Find where the given text appears and provide that cell's center as (X, Y) coordinate. 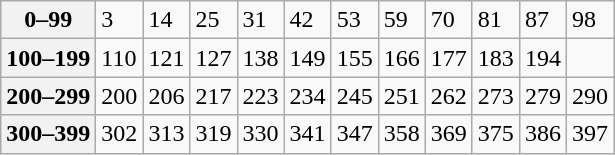
206 (166, 96)
217 (214, 96)
262 (448, 96)
166 (402, 58)
397 (590, 134)
155 (354, 58)
70 (448, 20)
302 (120, 134)
0–99 (48, 20)
251 (402, 96)
110 (120, 58)
279 (542, 96)
358 (402, 134)
42 (308, 20)
177 (448, 58)
273 (496, 96)
200–299 (48, 96)
300–399 (48, 134)
59 (402, 20)
121 (166, 58)
3 (120, 20)
347 (354, 134)
138 (260, 58)
234 (308, 96)
330 (260, 134)
386 (542, 134)
98 (590, 20)
31 (260, 20)
369 (448, 134)
53 (354, 20)
313 (166, 134)
100–199 (48, 58)
81 (496, 20)
194 (542, 58)
245 (354, 96)
87 (542, 20)
223 (260, 96)
200 (120, 96)
341 (308, 134)
127 (214, 58)
183 (496, 58)
319 (214, 134)
149 (308, 58)
25 (214, 20)
375 (496, 134)
290 (590, 96)
14 (166, 20)
